Search for the cell housing the specified text and yield its (x, y) center coordinate. 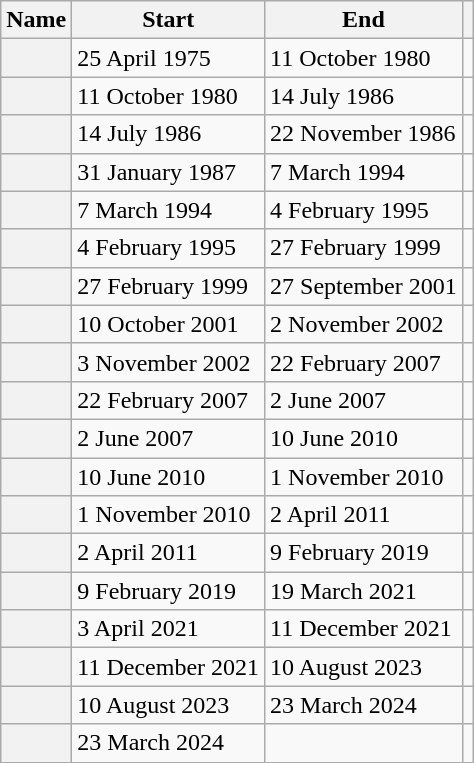
Name (36, 20)
End (364, 20)
27 September 2001 (364, 286)
Start (168, 20)
22 November 1986 (364, 134)
3 November 2002 (168, 362)
10 October 2001 (168, 324)
2 November 2002 (364, 324)
31 January 1987 (168, 172)
19 March 2021 (364, 591)
25 April 1975 (168, 58)
3 April 2021 (168, 629)
